Return (X, Y) of the center of cell containing provided text 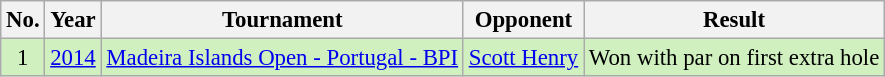
Year (73, 20)
Result (734, 20)
Opponent (523, 20)
Scott Henry (523, 58)
1 (23, 58)
No. (23, 20)
2014 (73, 58)
Tournament (282, 20)
Madeira Islands Open - Portugal - BPI (282, 58)
Won with par on first extra hole (734, 58)
